Find where the given text appears and provide that cell's center as (X, Y) coordinate. 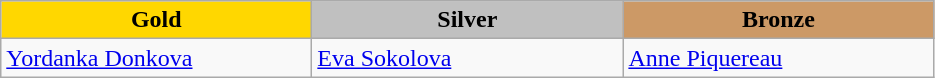
Anne Piquereau (778, 58)
Bronze (778, 20)
Silver (468, 20)
Yordanka Donkova (156, 58)
Eva Sokolova (468, 58)
Gold (156, 20)
